Find where the given text appears and provide that cell's center as [x, y] coordinate. 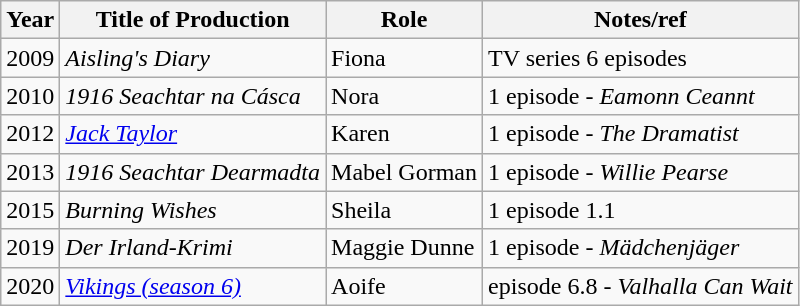
Karen [404, 134]
Mabel Gorman [404, 172]
2010 [30, 96]
TV series 6 episodes [641, 58]
Role [404, 20]
Fiona [404, 58]
Nora [404, 96]
Maggie Dunne [404, 248]
2009 [30, 58]
1 episode 1.1 [641, 210]
Title of Production [193, 20]
Aisling's Diary [193, 58]
2015 [30, 210]
Vikings (season 6) [193, 286]
1 episode - Willie Pearse [641, 172]
Sheila [404, 210]
Jack Taylor [193, 134]
Notes/ref [641, 20]
Der Irland-Krimi [193, 248]
1 episode - Eamonn Ceannt [641, 96]
1 episode - The Dramatist [641, 134]
2013 [30, 172]
Year [30, 20]
1916 Seachtar na Cásca [193, 96]
2019 [30, 248]
Burning Wishes [193, 210]
1916 Seachtar Dearmadta [193, 172]
episode 6.8 - Valhalla Can Wait [641, 286]
2012 [30, 134]
2020 [30, 286]
1 episode - Mädchenjäger [641, 248]
Aoife [404, 286]
